Find where the given text appears and provide that cell's center as (x, y) coordinate. 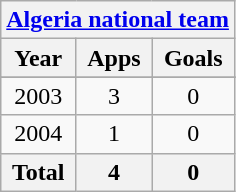
Apps (114, 58)
Total (38, 172)
4 (114, 172)
3 (114, 96)
1 (114, 134)
Goals (193, 58)
Year (38, 58)
Algeria national team (118, 20)
2004 (38, 134)
2003 (38, 96)
